Locate the cell with the specified text and output its (x, y) center coordinate. 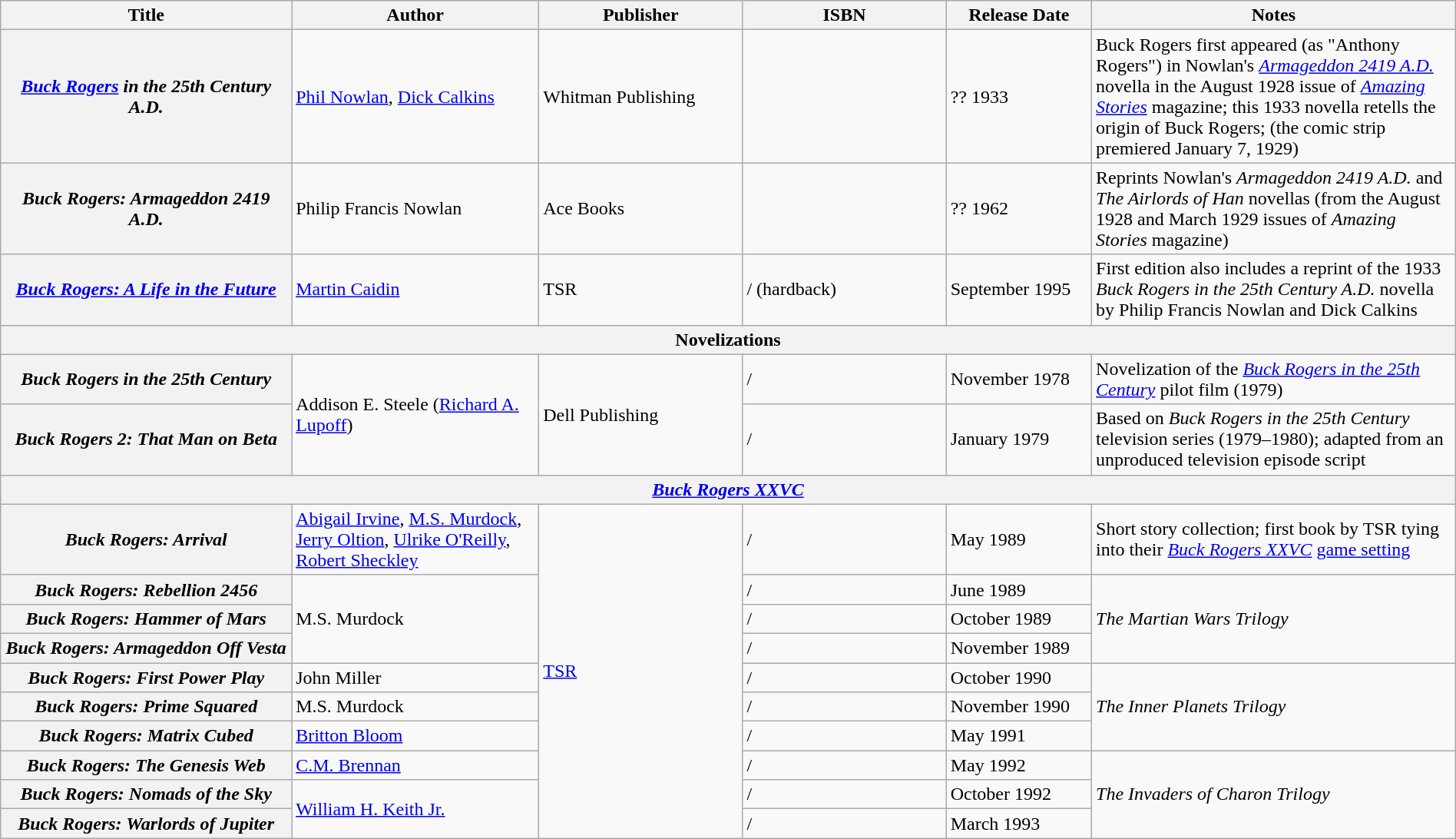
October 1992 (1018, 794)
Buck Rogers: Matrix Cubed (146, 736)
Buck Rogers in the 25th Century A.D. (146, 97)
The Martian Wars Trilogy (1274, 618)
?? 1933 (1018, 97)
Dell Publishing (640, 415)
Buck Rogers in the 25th Century (146, 380)
/ (hardback) (845, 290)
Buck Rogers: Rebellion 2456 (146, 589)
John Miller (415, 677)
Buck Rogers 2: That Man on Beta (146, 439)
Martin Caidin (415, 290)
Reprints Nowlan's Armageddon 2419 A.D. and The Airlords of Han novellas (from the August 1928 and March 1929 issues of Amazing Stories magazine) (1274, 209)
Phil Nowlan, Dick Calkins (415, 97)
Buck Rogers: Nomads of the Sky (146, 794)
Buck Rogers: The Genesis Web (146, 765)
Britton Bloom (415, 736)
Short story collection; first book by TSR tying into their Buck Rogers XXVC game setting (1274, 539)
The Inner Planets Trilogy (1274, 706)
October 1990 (1018, 677)
November 1978 (1018, 380)
The Invaders of Charon Trilogy (1274, 794)
June 1989 (1018, 589)
Buck Rogers: Arrival (146, 539)
Philip Francis Nowlan (415, 209)
Release Date (1018, 15)
Ace Books (640, 209)
ISBN (845, 15)
Buck Rogers: Armageddon Off Vesta (146, 648)
January 1979 (1018, 439)
Title (146, 15)
Buck Rogers: Hammer of Mars (146, 618)
Whitman Publishing (640, 97)
Buck Rogers: Prime Squared (146, 707)
Buck Rogers: A Life in the Future (146, 290)
March 1993 (1018, 824)
Novelizations (728, 340)
May 1991 (1018, 736)
Buck Rogers: First Power Play (146, 677)
Novelization of the Buck Rogers in the 25th Century pilot film (1979) (1274, 380)
?? 1962 (1018, 209)
May 1989 (1018, 539)
Buck Rogers: Armageddon 2419 A.D. (146, 209)
November 1990 (1018, 707)
Based on Buck Rogers in the 25th Century television series (1979–1980); adapted from an unproduced television episode script (1274, 439)
October 1989 (1018, 618)
May 1992 (1018, 765)
William H. Keith Jr. (415, 809)
Author (415, 15)
C.M. Brennan (415, 765)
Abigail Irvine, M.S. Murdock, Jerry Oltion, Ulrike O'Reilly, Robert Sheckley (415, 539)
Buck Rogers: Warlords of Jupiter (146, 824)
Addison E. Steele (Richard A. Lupoff) (415, 415)
Buck Rogers XXVC (728, 489)
First edition also includes a reprint of the 1933 Buck Rogers in the 25th Century A.D. novella by Philip Francis Nowlan and Dick Calkins (1274, 290)
Notes (1274, 15)
September 1995 (1018, 290)
November 1989 (1018, 648)
Publisher (640, 15)
